From the cell containing the given text, extract its center point as (x, y) coordinate. 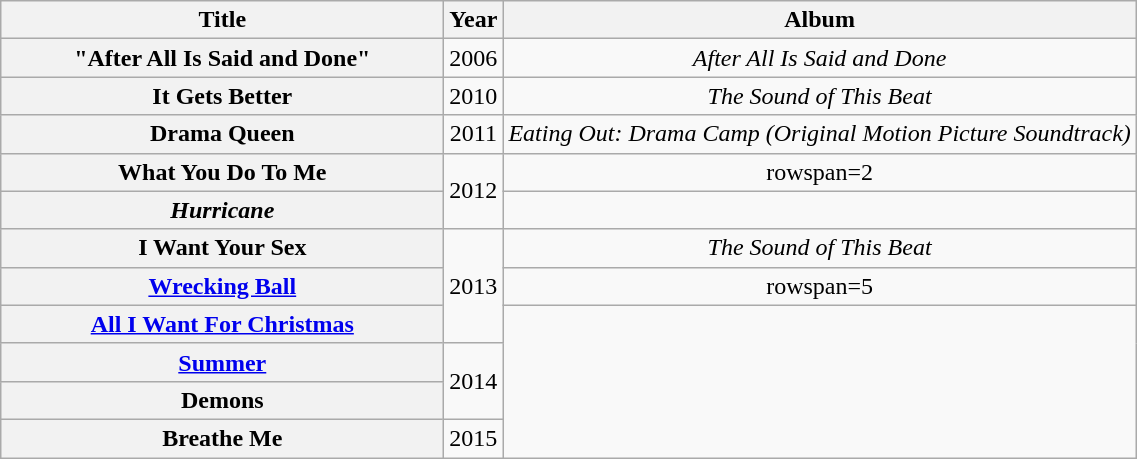
2013 (474, 286)
2012 (474, 191)
2015 (474, 438)
Year (474, 20)
Drama Queen (222, 134)
All I Want For Christmas (222, 324)
rowspan=5 (820, 286)
Title (222, 20)
What You Do To Me (222, 172)
Eating Out: Drama Camp (Original Motion Picture Soundtrack) (820, 134)
Breathe Me (222, 438)
After All Is Said and Done (820, 58)
Album (820, 20)
Demons (222, 400)
2006 (474, 58)
I Want Your Sex (222, 248)
rowspan=2 (820, 172)
Hurricane (222, 210)
2011 (474, 134)
2010 (474, 96)
Wrecking Ball (222, 286)
"After All Is Said and Done" (222, 58)
2014 (474, 381)
Summer (222, 362)
It Gets Better (222, 96)
